Output the [x, y] coordinate of the center of the cell containing the given text.  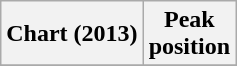
Chart (2013) [72, 34]
Peakposition [189, 34]
